Detect which cell encompasses the target text, then output its (X, Y) center coordinate. 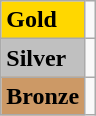
Gold (43, 20)
Bronze (43, 96)
Silver (43, 58)
